Identify which cell holds the provided text, then report its (x, y) central coordinate. 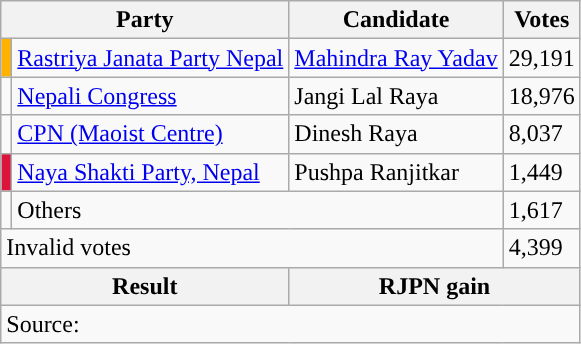
8,037 (542, 134)
18,976 (542, 96)
CPN (Maoist Centre) (150, 134)
Invalid votes (252, 248)
Pushpa Ranjitkar (396, 172)
29,191 (542, 58)
4,399 (542, 248)
Dinesh Raya (396, 134)
Others (258, 210)
Naya Shakti Party, Nepal (150, 172)
Party (145, 20)
RJPN gain (434, 286)
1,449 (542, 172)
1,617 (542, 210)
Source: (290, 324)
Candidate (396, 20)
Rastriya Janata Party Nepal (150, 58)
Votes (542, 20)
Mahindra Ray Yadav (396, 58)
Jangi Lal Raya (396, 96)
Result (145, 286)
Nepali Congress (150, 96)
